Pinpoint the cell where the given text exists, returning its (X, Y) midpoint coordinate. 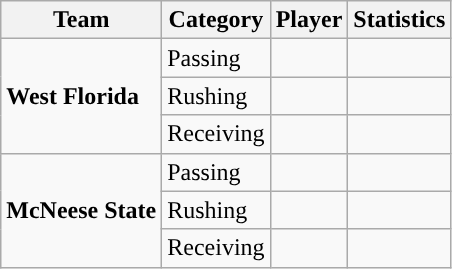
Statistics (400, 20)
Category (216, 20)
Team (82, 20)
West Florida (82, 96)
McNeese State (82, 210)
Player (309, 20)
